Detect which cell encompasses the target text, then output its (X, Y) center coordinate. 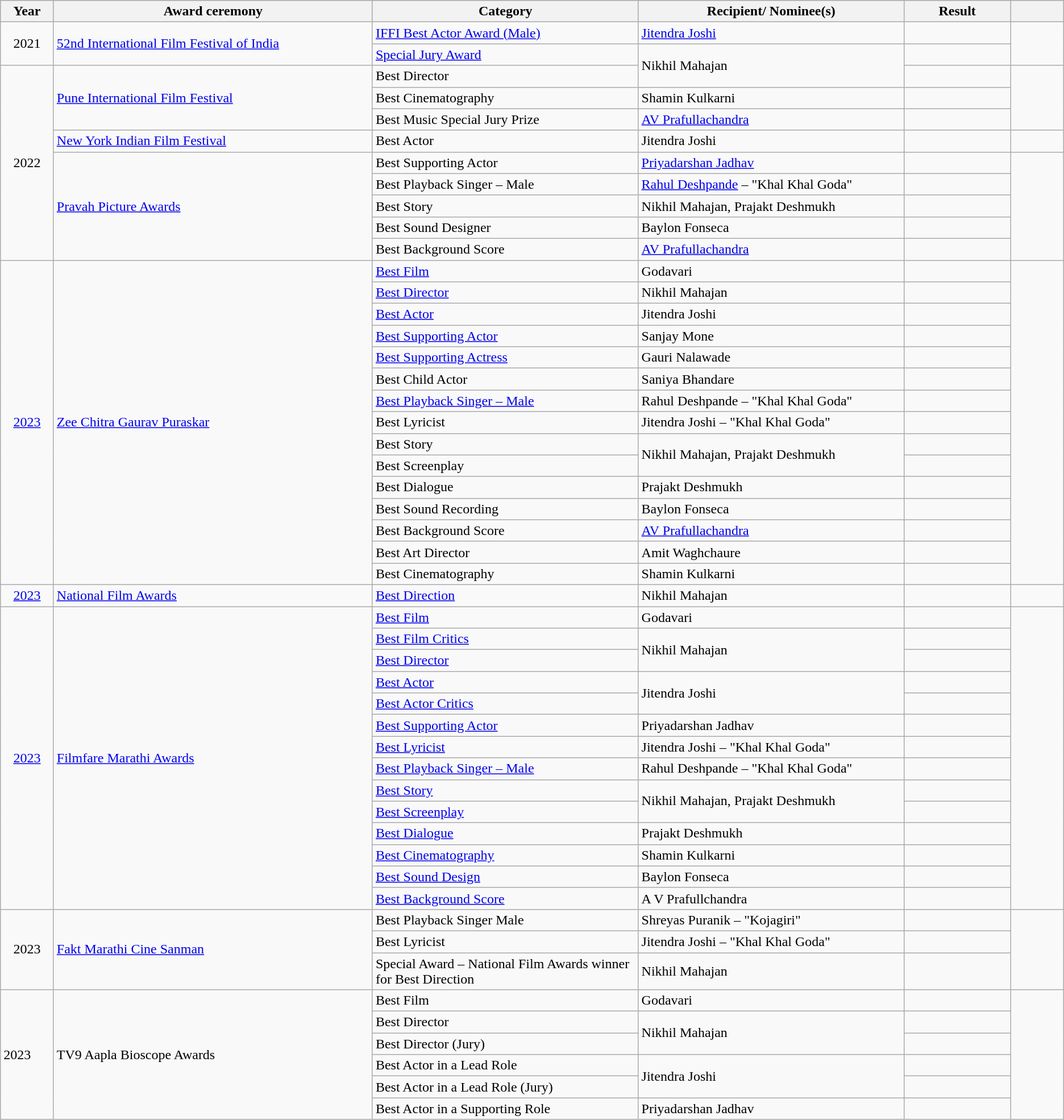
Best Art Director (505, 552)
Zee Chitra Gaurav Puraskar (213, 423)
2021 (27, 44)
Pravah Picture Awards (213, 206)
Amit Waghchaure (771, 552)
Best Direction (505, 595)
TV9 Aapla Bioscope Awards (213, 1055)
Best Actor in a Lead Role (505, 1065)
Best Actor Critics (505, 704)
2022 (27, 163)
Best Film Critics (505, 639)
New York Indian Film Festival (213, 141)
Year (27, 11)
Best Director (Jury) (505, 1044)
Best Sound Recording (505, 509)
Shreyas Puranik – "Kojagiri" (771, 920)
Filmfare Marathi Awards (213, 757)
Award ceremony (213, 11)
52nd International Film Festival of India (213, 44)
Best Sound Design (505, 877)
Special Award – National Film Awards winner for Best Direction (505, 971)
Sanjay Mone (771, 336)
Category (505, 11)
Saniya Bhandare (771, 379)
Best Child Actor (505, 379)
Result (957, 11)
Recipient/ Nominee(s) (771, 11)
Best Music Special Jury Prize (505, 119)
Special Jury Award (505, 55)
Gauri Nalawade (771, 358)
Best Sound Designer (505, 227)
Best Actor in a Supporting Role (505, 1109)
IFFI Best Actor Award (Male) (505, 33)
Best Actor in a Lead Role (Jury) (505, 1087)
Fakt Marathi Cine Sanman (213, 949)
Pune International Film Festival (213, 98)
Best Playback Singer Male (505, 920)
A V Prafullchandra (771, 898)
National Film Awards (213, 595)
Best Supporting Actress (505, 358)
